Output the [X, Y] coordinate of the center of the cell containing the given text.  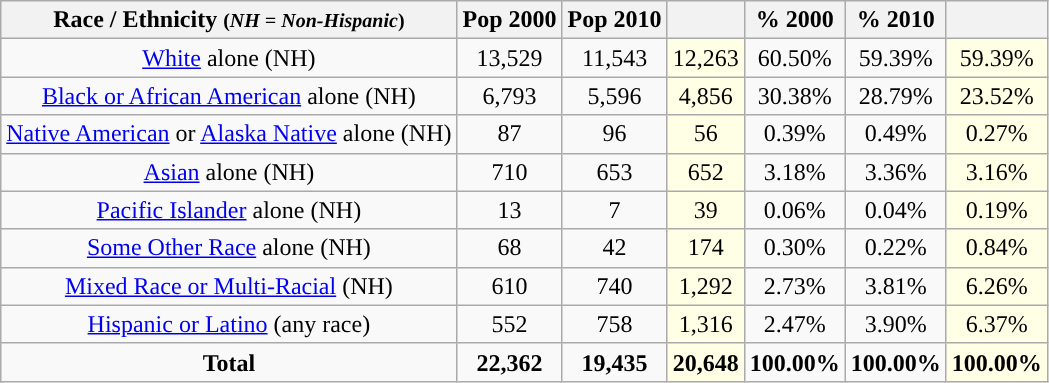
Pacific Islander alone (NH) [229, 210]
Mixed Race or Multi-Racial (NH) [229, 286]
552 [510, 324]
28.79% [896, 96]
23.52% [996, 96]
0.19% [996, 210]
3.18% [794, 172]
610 [510, 286]
6.37% [996, 324]
0.04% [896, 210]
Black or African American alone (NH) [229, 96]
3.36% [896, 172]
2.47% [794, 324]
5,596 [614, 96]
% 2010 [896, 20]
6.26% [996, 286]
42 [614, 248]
Total [229, 362]
11,543 [614, 58]
1,292 [706, 286]
652 [706, 172]
% 2000 [794, 20]
710 [510, 172]
56 [706, 134]
3.90% [896, 324]
7 [614, 210]
4,856 [706, 96]
6,793 [510, 96]
0.30% [794, 248]
758 [614, 324]
19,435 [614, 362]
740 [614, 286]
68 [510, 248]
2.73% [794, 286]
0.39% [794, 134]
Pop 2000 [510, 20]
0.06% [794, 210]
13,529 [510, 58]
39 [706, 210]
3.81% [896, 286]
96 [614, 134]
0.84% [996, 248]
Some Other Race alone (NH) [229, 248]
12,263 [706, 58]
0.22% [896, 248]
30.38% [794, 96]
3.16% [996, 172]
174 [706, 248]
87 [510, 134]
13 [510, 210]
Hispanic or Latino (any race) [229, 324]
60.50% [794, 58]
0.27% [996, 134]
0.49% [896, 134]
Race / Ethnicity (NH = Non-Hispanic) [229, 20]
White alone (NH) [229, 58]
Native American or Alaska Native alone (NH) [229, 134]
20,648 [706, 362]
653 [614, 172]
22,362 [510, 362]
Asian alone (NH) [229, 172]
Pop 2010 [614, 20]
1,316 [706, 324]
